Locate the cell with the specified text and output its [x, y] center coordinate. 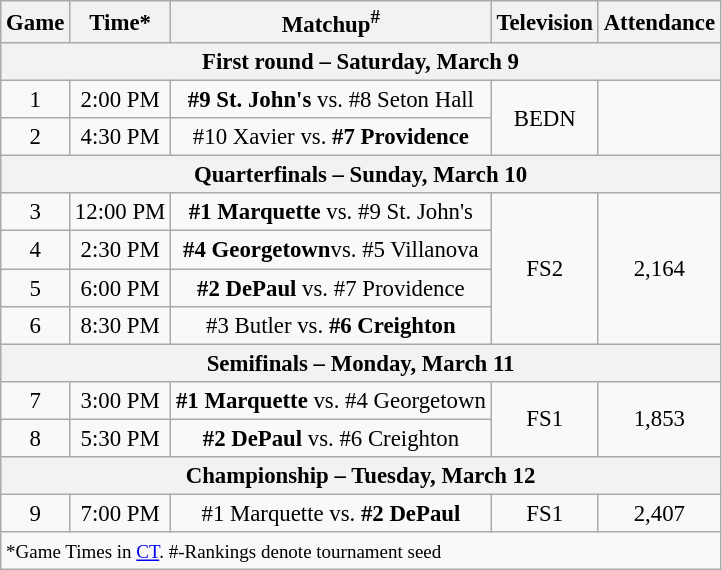
5:30 PM [120, 438]
2:30 PM [120, 250]
8 [36, 438]
#9 St. John's vs. #8 Seton Hall [331, 100]
BEDN [544, 118]
4 [36, 250]
#1 Marquette vs. #4 Georgetown [331, 400]
3:00 PM [120, 400]
Game [36, 22]
Time* [120, 22]
1 [36, 100]
#3 Butler vs. #6 Creighton [331, 325]
#1 Marquette vs. #2 DePaul [331, 513]
2:00 PM [120, 100]
Semifinals – Monday, March 11 [361, 363]
8:30 PM [120, 325]
Television [544, 22]
#4 Georgetownvs. #5 Villanova [331, 250]
Attendance [659, 22]
#2 DePaul vs. #7 Providence [331, 288]
6 [36, 325]
*Game Times in CT. #-Rankings denote tournament seed [361, 551]
#10 Xavier vs. #7 Providence [331, 137]
5 [36, 288]
2 [36, 137]
9 [36, 513]
3 [36, 213]
4:30 PM [120, 137]
6:00 PM [120, 288]
2,164 [659, 269]
Matchup# [331, 22]
#2 DePaul vs. #6 Creighton [331, 438]
7 [36, 400]
1,853 [659, 418]
#1 Marquette vs. #9 St. John's [331, 213]
7:00 PM [120, 513]
Championship – Tuesday, March 12 [361, 476]
First round – Saturday, March 9 [361, 62]
Quarterfinals – Sunday, March 10 [361, 175]
2,407 [659, 513]
12:00 PM [120, 213]
FS2 [544, 269]
